Return the (x, y) coordinate for the center point of the cell that contains the specified text.  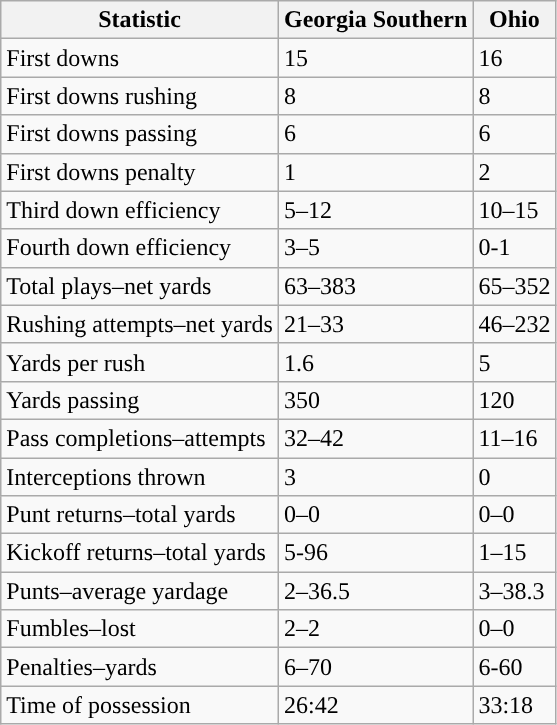
120 (514, 400)
3 (375, 477)
Punt returns–total yards (140, 515)
46–232 (514, 324)
First downs (140, 58)
2–36.5 (375, 591)
10–15 (514, 210)
15 (375, 58)
1 (375, 172)
First downs rushing (140, 96)
11–16 (514, 438)
5–12 (375, 210)
Pass completions–attempts (140, 438)
6-60 (514, 667)
Yards passing (140, 400)
5-96 (375, 553)
Kickoff returns–total yards (140, 553)
Statistic (140, 20)
2 (514, 172)
33:18 (514, 705)
3–38.3 (514, 591)
1–15 (514, 553)
21–33 (375, 324)
Georgia Southern (375, 20)
Time of possession (140, 705)
63–383 (375, 286)
Fourth down efficiency (140, 248)
6–70 (375, 667)
0 (514, 477)
Fumbles–lost (140, 629)
5 (514, 362)
Total plays–net yards (140, 286)
26:42 (375, 705)
2–2 (375, 629)
350 (375, 400)
0-1 (514, 248)
16 (514, 58)
Interceptions thrown (140, 477)
Rushing attempts–net yards (140, 324)
65–352 (514, 286)
First downs penalty (140, 172)
1.6 (375, 362)
Ohio (514, 20)
Third down efficiency (140, 210)
32–42 (375, 438)
3–5 (375, 248)
Punts–average yardage (140, 591)
Yards per rush (140, 362)
First downs passing (140, 134)
Penalties–yards (140, 667)
